Extract the (X, Y) coordinate from the center of the cell holding the provided text.  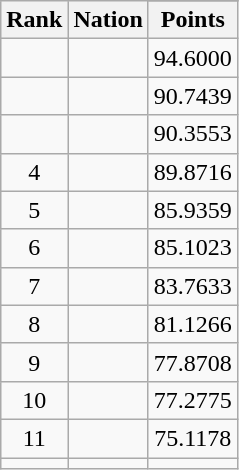
90.7439 (192, 96)
83.7633 (192, 286)
94.6000 (192, 58)
75.1178 (192, 438)
85.9359 (192, 210)
11 (34, 438)
10 (34, 400)
85.1023 (192, 248)
Points (192, 20)
Nation (108, 20)
7 (34, 286)
6 (34, 248)
77.2775 (192, 400)
9 (34, 362)
90.3553 (192, 134)
4 (34, 172)
Rank (34, 20)
89.8716 (192, 172)
77.8708 (192, 362)
8 (34, 324)
5 (34, 210)
81.1266 (192, 324)
